Identify which cell holds the provided text, then report its [x, y] central coordinate. 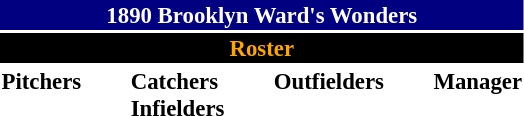
Roster [262, 48]
1890 Brooklyn Ward's Wonders [262, 15]
